Provide the [X, Y] coordinate of the cell's center where the given text is located.  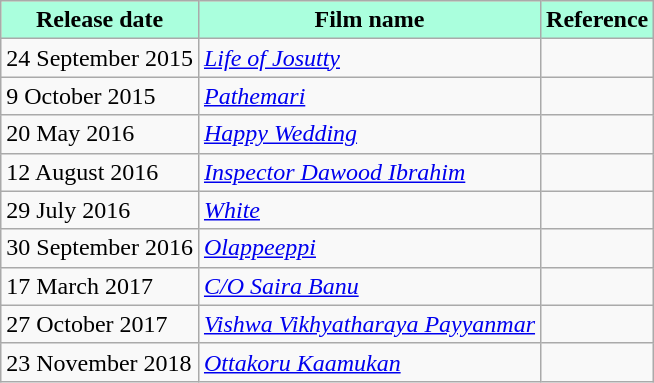
29 July 2016 [100, 210]
Film name [369, 20]
9 October 2015 [100, 96]
Reference [598, 20]
30 September 2016 [100, 248]
23 November 2018 [100, 362]
Pathemari [369, 96]
Ottakoru Kaamukan [369, 362]
Happy Wedding [369, 134]
27 October 2017 [100, 324]
24 September 2015 [100, 58]
C/O Saira Banu [369, 286]
20 May 2016 [100, 134]
Life of Josutty [369, 58]
Inspector Dawood Ibrahim [369, 172]
17 March 2017 [100, 286]
Release date [100, 20]
12 August 2016 [100, 172]
White [369, 210]
Olappeeppi [369, 248]
Vishwa Vikhyatharaya Payyanmar [369, 324]
